Output the (x, y) coordinate of the center of the cell containing the given text.  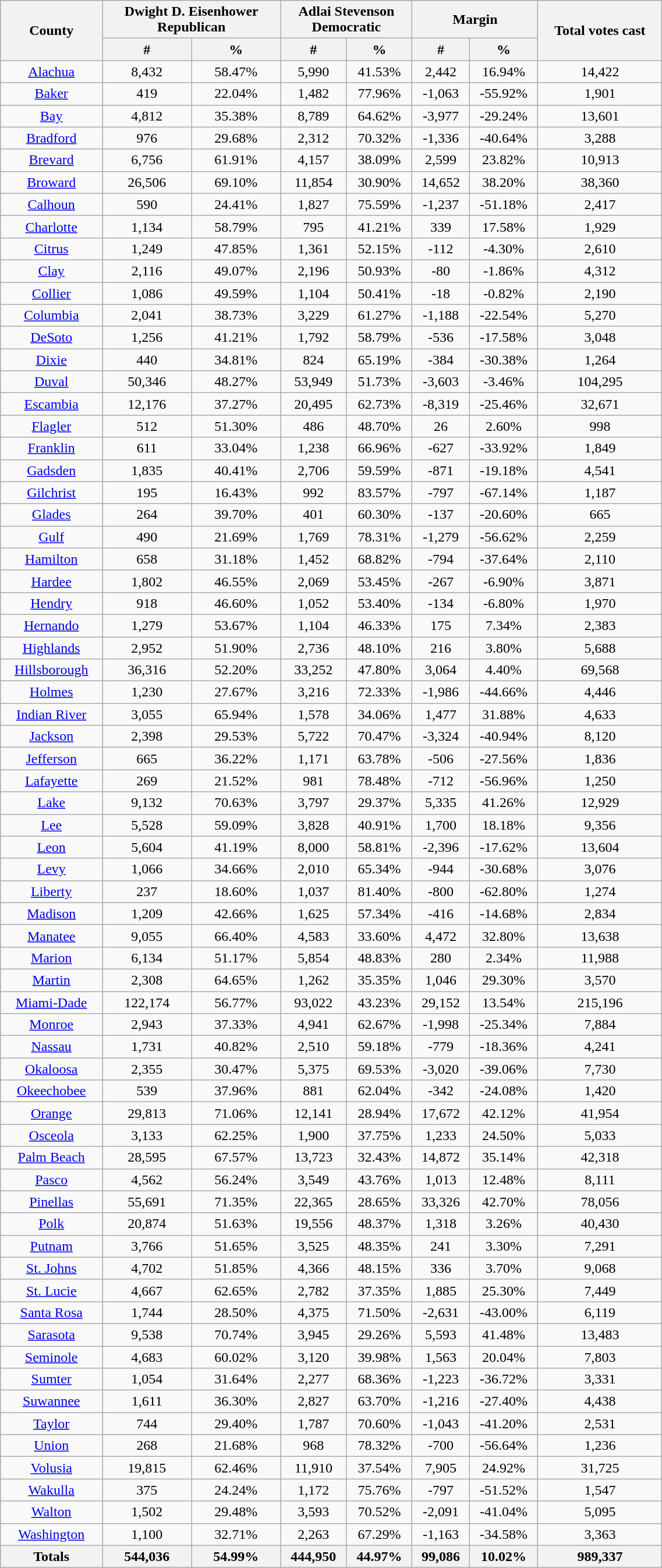
-1,279 (441, 537)
2,531 (600, 1424)
18.18% (504, 825)
49.59% (236, 293)
4,366 (313, 1268)
41.53% (380, 72)
33,326 (441, 1202)
40.41% (236, 470)
4,446 (600, 692)
-342 (441, 1091)
1,262 (313, 980)
51.85% (236, 1268)
-1,986 (441, 692)
48.83% (380, 958)
-6.80% (504, 603)
67.29% (380, 1534)
12.48% (504, 1180)
Broward (51, 182)
29,813 (147, 1113)
13,604 (600, 847)
9,132 (147, 803)
62.73% (380, 404)
9,055 (147, 936)
69.53% (380, 1069)
-779 (441, 1047)
-27.40% (504, 1401)
1,172 (313, 1490)
Suwannee (51, 1401)
24.24% (236, 1490)
1,209 (147, 914)
-871 (441, 470)
49.07% (236, 271)
1,052 (313, 603)
14,422 (600, 72)
11,988 (600, 958)
Okeechobee (51, 1091)
57.34% (380, 914)
1,901 (600, 94)
3.26% (504, 1224)
41.48% (504, 1335)
Orange (51, 1113)
44.97% (380, 1556)
339 (441, 226)
60.02% (236, 1357)
-267 (441, 581)
53.45% (380, 581)
75.76% (380, 1490)
46.60% (236, 603)
-41.04% (504, 1512)
Volusia (51, 1468)
16.94% (504, 72)
280 (441, 958)
35.35% (380, 980)
440 (147, 360)
66.40% (236, 936)
1,037 (313, 891)
71.50% (380, 1312)
Charlotte (51, 226)
62.04% (380, 1091)
2,834 (600, 914)
1,835 (147, 470)
1,250 (600, 781)
18.60% (236, 891)
12,176 (147, 404)
-1,998 (441, 1025)
Pasco (51, 1180)
51.90% (236, 648)
Lafayette (51, 781)
1,420 (600, 1091)
-62.80% (504, 891)
8,111 (600, 1180)
336 (441, 1268)
51.17% (236, 958)
215,196 (600, 1002)
Gadsden (51, 470)
-36.72% (504, 1379)
Collier (51, 293)
93,022 (313, 1002)
29.37% (380, 803)
Nassau (51, 1047)
3.70% (504, 1268)
62.25% (236, 1135)
5,033 (600, 1135)
5,593 (441, 1335)
Alachua (51, 72)
-1,043 (441, 1424)
35.38% (236, 116)
70.60% (380, 1424)
611 (147, 448)
104,295 (600, 382)
13.54% (504, 1002)
62.65% (236, 1290)
38,360 (600, 182)
4,472 (441, 936)
4,702 (147, 1268)
918 (147, 603)
1,769 (313, 537)
Marion (51, 958)
989,337 (600, 1556)
-1,336 (441, 138)
55,691 (147, 1202)
3,120 (313, 1357)
-34.58% (504, 1534)
54.99% (236, 1556)
590 (147, 204)
DeSoto (51, 338)
22.04% (236, 94)
68.82% (380, 559)
42.12% (504, 1113)
Clay (51, 271)
Adlai StevensonDemocratic (346, 20)
-3,324 (441, 737)
269 (147, 781)
-56.96% (504, 781)
41.19% (236, 847)
1,929 (600, 226)
Polk (51, 1224)
37.27% (236, 404)
2.34% (504, 958)
19,556 (313, 1224)
37.35% (380, 1290)
69.10% (236, 182)
32.80% (504, 936)
544,036 (147, 1556)
-41.20% (504, 1424)
1,233 (441, 1135)
Wakulla (51, 1490)
401 (313, 515)
-17.62% (504, 847)
444,950 (313, 1556)
Flagler (51, 426)
70.52% (380, 1512)
42.70% (504, 1202)
2,510 (313, 1047)
6,134 (147, 958)
-800 (441, 891)
21.68% (236, 1446)
4.40% (504, 670)
1,274 (600, 891)
27.67% (236, 692)
-8,319 (441, 404)
7,291 (600, 1246)
2,196 (313, 271)
539 (147, 1091)
1,836 (600, 759)
2,417 (600, 204)
28.50% (236, 1312)
17.58% (504, 226)
58.81% (380, 847)
4,941 (313, 1025)
58.47% (236, 72)
-506 (441, 759)
3,048 (600, 338)
-30.38% (504, 360)
14,872 (441, 1158)
63.78% (380, 759)
-137 (441, 515)
3,945 (313, 1335)
63.70% (380, 1401)
1,361 (313, 249)
-1.86% (504, 271)
38.20% (504, 182)
5,990 (313, 72)
37.54% (380, 1468)
59.09% (236, 825)
59.18% (380, 1047)
3,133 (147, 1135)
31.88% (504, 714)
-112 (441, 249)
264 (147, 515)
Hillsborough (51, 670)
-1,216 (441, 1401)
Hamilton (51, 559)
3,797 (313, 803)
-794 (441, 559)
26,506 (147, 182)
-51.18% (504, 204)
1,086 (147, 293)
Taylor (51, 1424)
61.91% (236, 160)
67.57% (236, 1158)
Duval (51, 382)
29.26% (380, 1335)
976 (147, 138)
Holmes (51, 692)
Hendry (51, 603)
2,952 (147, 648)
St. Lucie (51, 1290)
20,495 (313, 404)
Jackson (51, 737)
795 (313, 226)
268 (147, 1446)
-712 (441, 781)
61.27% (380, 316)
2,010 (313, 869)
Dixie (51, 360)
Escambia (51, 404)
42.66% (236, 914)
-18.36% (504, 1047)
37.33% (236, 1025)
1,563 (441, 1357)
4,541 (600, 470)
-80 (441, 271)
Citrus (51, 249)
50,346 (147, 382)
70.32% (380, 138)
3.30% (504, 1246)
24.92% (504, 1468)
1,279 (147, 625)
-0.82% (504, 293)
1,187 (600, 493)
Leon (51, 847)
1,256 (147, 338)
-27.56% (504, 759)
3,525 (313, 1246)
48.35% (380, 1246)
22,365 (313, 1202)
-22.54% (504, 316)
11,910 (313, 1468)
64.65% (236, 980)
3,549 (313, 1180)
2,782 (313, 1290)
-1,163 (441, 1534)
50.41% (380, 293)
4,667 (147, 1290)
2,442 (441, 72)
69,568 (600, 670)
512 (147, 426)
7.34% (504, 625)
19,815 (147, 1468)
78.48% (380, 781)
12,929 (600, 803)
824 (313, 360)
-2,631 (441, 1312)
5,604 (147, 847)
-134 (441, 603)
13,638 (600, 936)
3,871 (600, 581)
-1,188 (441, 316)
1,230 (147, 692)
Brevard (51, 160)
53.67% (236, 625)
Jefferson (51, 759)
71.06% (236, 1113)
1,238 (313, 448)
36.30% (236, 1401)
32,671 (600, 404)
33.04% (236, 448)
1,318 (441, 1224)
Highlands (51, 648)
992 (313, 493)
968 (313, 1446)
-67.14% (504, 493)
13,723 (313, 1158)
50.93% (380, 271)
2,398 (147, 737)
Santa Rosa (51, 1312)
2,383 (600, 625)
29.40% (236, 1424)
3,363 (600, 1534)
43.23% (380, 1002)
-536 (441, 338)
3,076 (600, 869)
-3,603 (441, 382)
Osceola (51, 1135)
46.55% (236, 581)
77.96% (380, 94)
1,827 (313, 204)
-56.62% (504, 537)
2,263 (313, 1534)
375 (147, 1490)
998 (600, 426)
Dwight D. EisenhowerRepublican (192, 20)
33.60% (380, 936)
43.76% (380, 1180)
34.66% (236, 869)
-37.64% (504, 559)
29.48% (236, 1512)
52.20% (236, 670)
195 (147, 493)
3,766 (147, 1246)
12,141 (313, 1113)
5,688 (600, 648)
7,803 (600, 1357)
-24.08% (504, 1091)
46.33% (380, 625)
1,970 (600, 603)
62.46% (236, 1468)
47.80% (380, 670)
99,086 (441, 1556)
Madison (51, 914)
2,827 (313, 1401)
3,288 (600, 138)
Bradford (51, 138)
10.02% (504, 1556)
4,812 (147, 116)
65.94% (236, 714)
33,252 (313, 670)
23.82% (504, 160)
4,562 (147, 1180)
-20.60% (504, 515)
Gulf (51, 537)
3,229 (313, 316)
21.52% (236, 781)
3,570 (600, 980)
-4.30% (504, 249)
37.75% (380, 1135)
2,706 (313, 470)
13,483 (600, 1335)
48.70% (380, 426)
47.85% (236, 249)
53,949 (313, 382)
35.14% (504, 1158)
2,736 (313, 648)
78.32% (380, 1446)
1,171 (313, 759)
1,502 (147, 1512)
Glades (51, 515)
1,792 (313, 338)
1,731 (147, 1047)
34.81% (236, 360)
8,120 (600, 737)
28.65% (380, 1202)
4,375 (313, 1312)
419 (147, 94)
-51.52% (504, 1490)
Gilchrist (51, 493)
Putnam (51, 1246)
-44.66% (504, 692)
1,013 (441, 1180)
48.15% (380, 1268)
68.36% (380, 1379)
2,943 (147, 1025)
25.30% (504, 1290)
5,375 (313, 1069)
39.98% (380, 1357)
Levy (51, 869)
6,119 (600, 1312)
59.59% (380, 470)
Franklin (51, 448)
-1,237 (441, 204)
1,100 (147, 1534)
29.53% (236, 737)
30.47% (236, 1069)
Margin (475, 20)
72.33% (380, 692)
29,152 (441, 1002)
881 (313, 1091)
2,599 (441, 160)
1,452 (313, 559)
Lake (51, 803)
-40.94% (504, 737)
32.43% (380, 1158)
-25.34% (504, 1025)
31.64% (236, 1379)
2,041 (147, 316)
34.06% (380, 714)
36,316 (147, 670)
-14.68% (504, 914)
81.40% (380, 891)
1,249 (147, 249)
6,756 (147, 160)
20.04% (504, 1357)
Baker (51, 94)
-39.06% (504, 1069)
52.15% (380, 249)
1,900 (313, 1135)
-30.68% (504, 869)
Manatee (51, 936)
10,913 (600, 160)
29.30% (504, 980)
9,356 (600, 825)
1,264 (600, 360)
70.63% (236, 803)
32.71% (236, 1534)
51.73% (380, 382)
-416 (441, 914)
66.96% (380, 448)
-40.64% (504, 138)
744 (147, 1424)
2,312 (313, 138)
Okaloosa (51, 1069)
62.67% (380, 1025)
237 (147, 891)
42,318 (600, 1158)
Walton (51, 1512)
1,482 (313, 94)
-25.46% (504, 404)
30.90% (380, 182)
4,633 (600, 714)
1,046 (441, 980)
-18 (441, 293)
38.09% (380, 160)
7,905 (441, 1468)
17,672 (441, 1113)
486 (313, 426)
Indian River (51, 714)
7,730 (600, 1069)
40.82% (236, 1047)
1,849 (600, 448)
48.27% (236, 382)
-3,977 (441, 116)
-1,063 (441, 94)
Calhoun (51, 204)
1,547 (600, 1490)
County (51, 30)
60.30% (380, 515)
Sumter (51, 1379)
7,449 (600, 1290)
56.24% (236, 1180)
56.77% (236, 1002)
1,134 (147, 226)
16.43% (236, 493)
-3.46% (504, 382)
Union (51, 1446)
-6.90% (504, 581)
-43.00% (504, 1312)
4,583 (313, 936)
5,335 (441, 803)
1,578 (313, 714)
-700 (441, 1446)
48.37% (380, 1224)
24.41% (236, 204)
78.31% (380, 537)
1,477 (441, 714)
70.47% (380, 737)
5,095 (600, 1512)
1,744 (147, 1312)
70.74% (236, 1335)
Columbia (51, 316)
981 (313, 781)
7,884 (600, 1025)
1,066 (147, 869)
65.34% (380, 869)
Sarasota (51, 1335)
41.26% (504, 803)
14,652 (441, 182)
1,787 (313, 1424)
51.30% (236, 426)
1,611 (147, 1401)
5,854 (313, 958)
Hardee (51, 581)
9,068 (600, 1268)
1,700 (441, 825)
-33.92% (504, 448)
1,236 (600, 1446)
-2,396 (441, 847)
-56.64% (504, 1446)
39.70% (236, 515)
122,174 (147, 1002)
Miami-Dade (51, 1002)
3,828 (313, 825)
175 (441, 625)
11,854 (313, 182)
31,725 (600, 1468)
-17.58% (504, 338)
3,064 (441, 670)
36.22% (236, 759)
Pinellas (51, 1202)
Bay (51, 116)
216 (441, 648)
29.68% (236, 138)
8,000 (313, 847)
38.73% (236, 316)
31.18% (236, 559)
40.91% (380, 825)
-384 (441, 360)
4,312 (600, 271)
2,116 (147, 271)
20,874 (147, 1224)
Totals (51, 1556)
65.19% (380, 360)
Martin (51, 980)
Total votes cast (600, 30)
3,055 (147, 714)
1,054 (147, 1379)
4,241 (600, 1047)
3.80% (504, 648)
Palm Beach (51, 1158)
1,802 (147, 581)
Lee (51, 825)
4,157 (313, 160)
75.59% (380, 204)
13,601 (600, 116)
1,885 (441, 1290)
71.35% (236, 1202)
2,190 (600, 293)
-3,020 (441, 1069)
2,610 (600, 249)
2,308 (147, 980)
53.40% (380, 603)
2,355 (147, 1069)
83.57% (380, 493)
-19.18% (504, 470)
-2,091 (441, 1512)
5,722 (313, 737)
2,277 (313, 1379)
3,593 (313, 1512)
9,538 (147, 1335)
490 (147, 537)
Washington (51, 1534)
Seminole (51, 1357)
241 (441, 1246)
Monroe (51, 1025)
3,216 (313, 692)
4,438 (600, 1401)
51.65% (236, 1246)
2,110 (600, 559)
64.62% (380, 116)
26 (441, 426)
Liberty (51, 891)
24.50% (504, 1135)
8,432 (147, 72)
4,683 (147, 1357)
28,595 (147, 1158)
37.96% (236, 1091)
-944 (441, 869)
-29.24% (504, 116)
658 (147, 559)
1,625 (313, 914)
28.94% (380, 1113)
5,270 (600, 316)
-627 (441, 448)
51.63% (236, 1224)
2,259 (600, 537)
2.60% (504, 426)
40,430 (600, 1224)
21.69% (236, 537)
3,331 (600, 1379)
78,056 (600, 1202)
48.10% (380, 648)
41,954 (600, 1113)
St. Johns (51, 1268)
-55.92% (504, 94)
8,789 (313, 116)
2,069 (313, 581)
Hernando (51, 625)
-1,223 (441, 1379)
5,528 (147, 825)
